Identify which cell holds the provided text, then report its [X, Y] central coordinate. 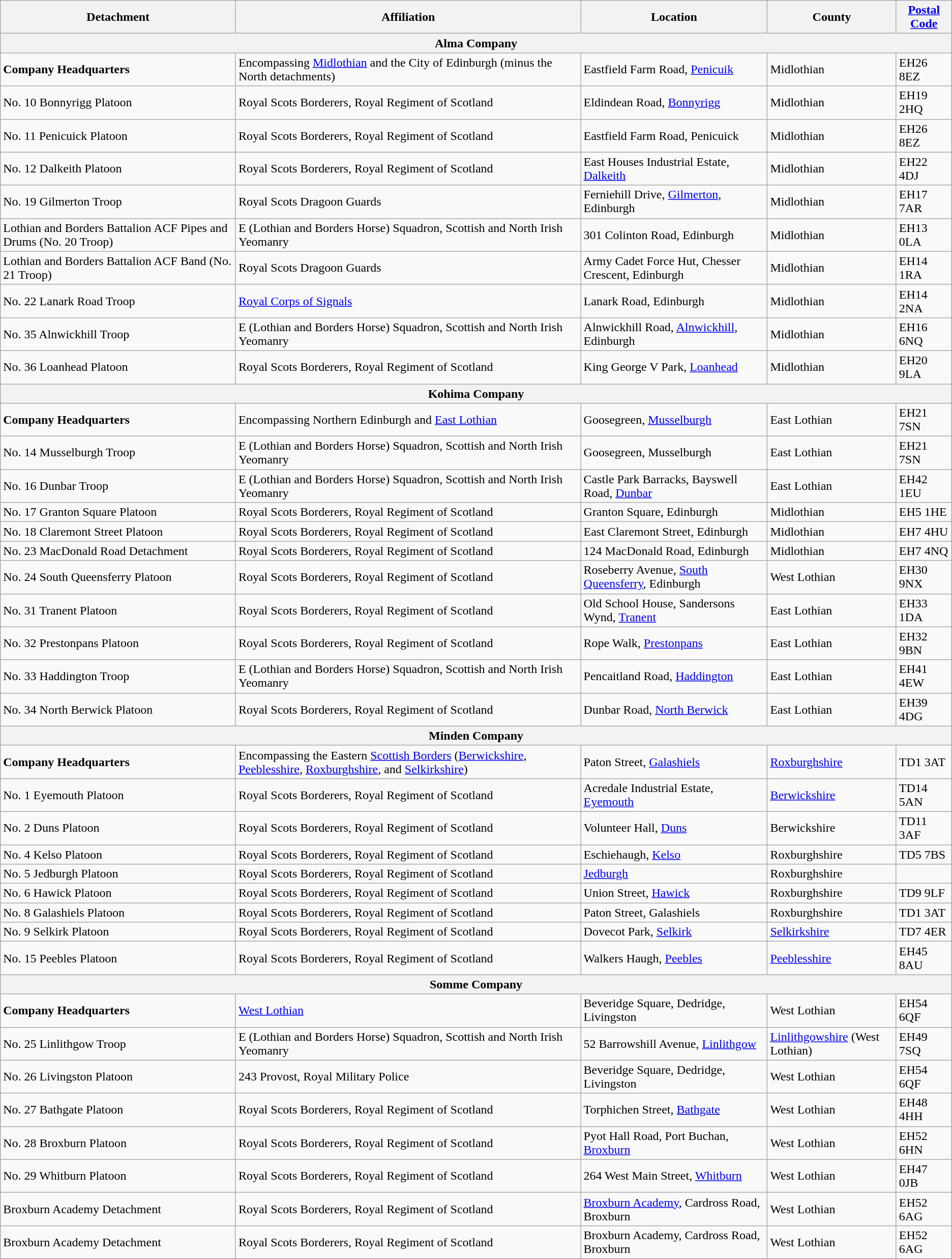
Dunbar Road, North Berwick [674, 709]
No. 9 Selkirk Platoon [118, 932]
East Houses Industrial Estate, Dalkeith [674, 169]
Pencaitland Road, Haddington [674, 677]
Affiliation [408, 17]
EH52 6HN [924, 1143]
EH7 4NQ [924, 551]
Castle Park Barracks, Bayswell Road, Dunbar [674, 486]
Old School House, Sandersons Wynd, Tranent [674, 610]
No. 8 Galashiels Platoon [118, 913]
Peeblesshire [832, 958]
Location [674, 17]
Lothian and Borders Battalion ACF Band (No. 21 Troop) [118, 268]
No. 24 South Queensferry Platoon [118, 577]
Kohima Company [476, 393]
East Claremont Street, Edinburgh [674, 532]
Lanark Road, Edinburgh [674, 301]
Rope Walk, Prestonpans [674, 643]
No. 1 Eyemouth Platoon [118, 795]
No. 10 Bonnyrigg Platoon [118, 103]
No. 11 Penicuick Platoon [118, 135]
EH42 1EU [924, 486]
EH48 4HH [924, 1110]
Granton Square, Edinburgh [674, 512]
243 Provost, Royal Military Police [408, 1076]
Alnwickhill Road, Alnwickhill, Edinburgh [674, 334]
Eschiehaugh, Kelso [674, 854]
Torphichen Street, Bathgate [674, 1110]
No. 18 Claremont Street Platoon [118, 532]
Walkers Haugh, Peebles [674, 958]
Lothian and Borders Battalion ACF Pipes and Drums (No. 20 Troop) [118, 235]
No. 25 Linlithgow Troop [118, 1044]
52 Barrowshill Avenue, Linlithgow [674, 1044]
Army Cadet Force Hut, Chesser Crescent, Edinburgh [674, 268]
TD5 7BS [924, 854]
No. 35 Alnwickhill Troop [118, 334]
Selkirkshire [832, 932]
No. 32 Prestonpans Platoon [118, 643]
EH33 1DA [924, 610]
Linlithgowshire (West Lothian) [832, 1044]
EH14 1RA [924, 268]
No. 29 Whitburn Platoon [118, 1176]
No. 28 Broxburn Platoon [118, 1143]
EH13 0LA [924, 235]
EH22 4DJ [924, 169]
EH19 2HQ [924, 103]
Minden Company [476, 736]
EH39 4DG [924, 709]
No. 31 Tranent Platoon [118, 610]
EH5 1HE [924, 512]
No. 5 Jedburgh Platoon [118, 874]
Ferniehill Drive, Gilmerton, Edinburgh [674, 201]
Encompassing Northern Edinburgh and East Lothian [408, 420]
EH41 4EW [924, 677]
TD14 5AN [924, 795]
Roseberry Avenue, South Queensferry, Edinburgh [674, 577]
EH16 6NQ [924, 334]
No. 15 Peebles Platoon [118, 958]
EH45 8AU [924, 958]
EH20 9LA [924, 367]
TD9 9LF [924, 893]
No. 36 Loanhead Platoon [118, 367]
Royal Corps of Signals [408, 301]
No. 19 Gilmerton Troop [118, 201]
No. 26 Livingston Platoon [118, 1076]
Eastfield Farm Road, Penicuik [674, 69]
301 Colinton Road, Edinburgh [674, 235]
No. 16 Dunbar Troop [118, 486]
No. 14 Musselburgh Troop [118, 453]
EH30 9NX [924, 577]
No. 6 Hawick Platoon [118, 893]
No. 33 Haddington Troop [118, 677]
Eldindean Road, Bonnyrigg [674, 103]
No. 4 Kelso Platoon [118, 854]
EH17 7AR [924, 201]
EH7 4HU [924, 532]
No. 34 North Berwick Platoon [118, 709]
Somme Company [476, 984]
Postal Code [924, 17]
No. 12 Dalkeith Platoon [118, 169]
Union Street, Hawick [674, 893]
Encompassing Midlothian and the City of Edinburgh (minus the North detachments) [408, 69]
Detachment [118, 17]
Acredale Industrial Estate, Eyemouth [674, 795]
No. 23 MacDonald Road Detachment [118, 551]
EH47 0JB [924, 1176]
Pyot Hall Road, Port Buchan, Broxburn [674, 1143]
Eastfield Farm Road, Penicuick [674, 135]
EH49 7SQ [924, 1044]
Volunteer Hall, Duns [674, 828]
King George V Park, Loanhead [674, 367]
No. 22 Lanark Road Troop [118, 301]
264 West Main Street, Whitburn [674, 1176]
No. 27 Bathgate Platoon [118, 1110]
No. 2 Duns Platoon [118, 828]
124 MacDonald Road, Edinburgh [674, 551]
Jedburgh [674, 874]
EH32 9BN [924, 643]
County [832, 17]
EH14 2NA [924, 301]
Dovecot Park, Selkirk [674, 932]
Encompassing the Eastern Scottish Borders (Berwickshire, Peeblesshire, Roxburghshire, and Selkirkshire) [408, 762]
TD11 3AF [924, 828]
Alma Company [476, 43]
TD7 4ER [924, 932]
No. 17 Granton Square Platoon [118, 512]
